Extract the (x, y) coordinate from the center of the cell holding the provided text.  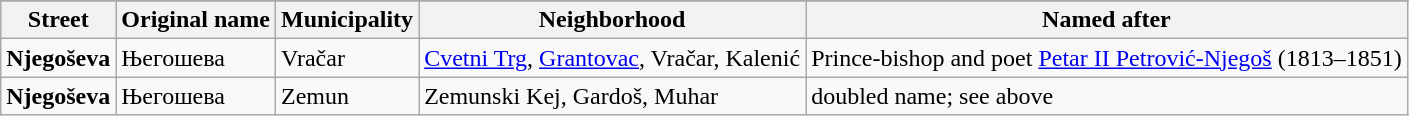
Prince-bishop and poet Petar II Petrović-Njegoš (1813–1851) (1107, 58)
Vračar (348, 58)
Zemunski Kej, Gardoš, Muhar (612, 96)
Cvetni Trg, Grantovac, Vračar, Kalenić (612, 58)
doubled name; see above (1107, 96)
Zemun (348, 96)
Neighborhood (612, 20)
Municipality (348, 20)
Original name (196, 20)
Named after (1107, 20)
Street (58, 20)
